Detect which cell encompasses the target text, then output its (X, Y) center coordinate. 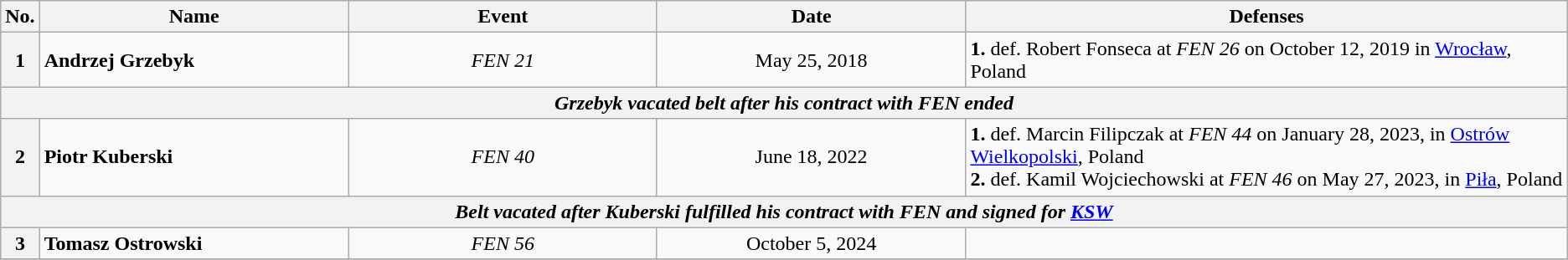
3 (20, 243)
Grzebyk vacated belt after his contract with FEN ended (784, 103)
Tomasz Ostrowski (194, 243)
FEN 56 (503, 243)
FEN 21 (503, 60)
1 (20, 60)
Piotr Kuberski (194, 157)
Andrzej Grzebyk (194, 60)
FEN 40 (503, 157)
No. (20, 17)
June 18, 2022 (811, 157)
Defenses (1266, 17)
Date (811, 17)
Name (194, 17)
May 25, 2018 (811, 60)
October 5, 2024 (811, 243)
Event (503, 17)
Belt vacated after Kuberski fulfilled his contract with FEN and signed for KSW (784, 212)
1. def. Robert Fonseca at FEN 26 on October 12, 2019 in Wrocław, Poland (1266, 60)
2 (20, 157)
